Return the (X, Y) coordinate for the center point of the cell that contains the specified text.  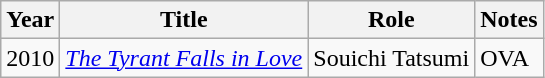
2010 (30, 58)
Souichi Tatsumi (392, 58)
Role (392, 20)
Year (30, 20)
Title (184, 20)
The Tyrant Falls in Love (184, 58)
OVA (509, 58)
Notes (509, 20)
